Output the (X, Y) coordinate of the center of the cell containing the given text.  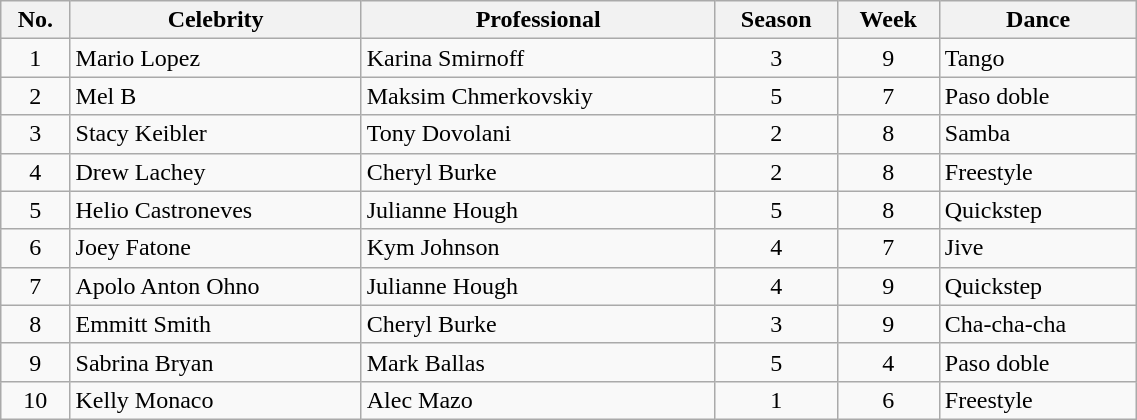
Kym Johnson (538, 248)
Celebrity (216, 20)
Emmitt Smith (216, 324)
10 (36, 400)
Professional (538, 20)
Dance (1038, 20)
Tony Dovolani (538, 134)
Kelly Monaco (216, 400)
Mario Lopez (216, 58)
Cha-cha-cha (1038, 324)
Stacy Keibler (216, 134)
Alec Mazo (538, 400)
Tango (1038, 58)
Apolo Anton Ohno (216, 286)
Drew Lachey (216, 172)
Helio Castroneves (216, 210)
Karina Smirnoff (538, 58)
Mark Ballas (538, 362)
Jive (1038, 248)
Joey Fatone (216, 248)
No. (36, 20)
Sabrina Bryan (216, 362)
Maksim Chmerkovskiy (538, 96)
Samba (1038, 134)
Season (776, 20)
Mel B (216, 96)
Week (888, 20)
